Provide the [x, y] coordinate of the cell's center where the given text is located.  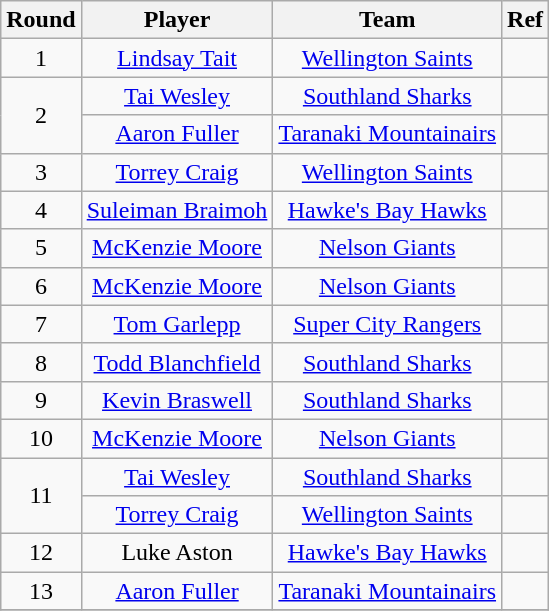
Round [41, 20]
1 [41, 58]
13 [41, 591]
Lindsay Tait [177, 58]
6 [41, 286]
9 [41, 400]
10 [41, 438]
3 [41, 172]
Ref [526, 20]
Luke Aston [177, 553]
5 [41, 248]
Suleiman Braimoh [177, 210]
12 [41, 553]
Team [388, 20]
Super City Rangers [388, 324]
8 [41, 362]
Tom Garlepp [177, 324]
Kevin Braswell [177, 400]
7 [41, 324]
11 [41, 496]
Player [177, 20]
4 [41, 210]
Todd Blanchfield [177, 362]
2 [41, 115]
